Search for the cell housing the specified text and yield its [x, y] center coordinate. 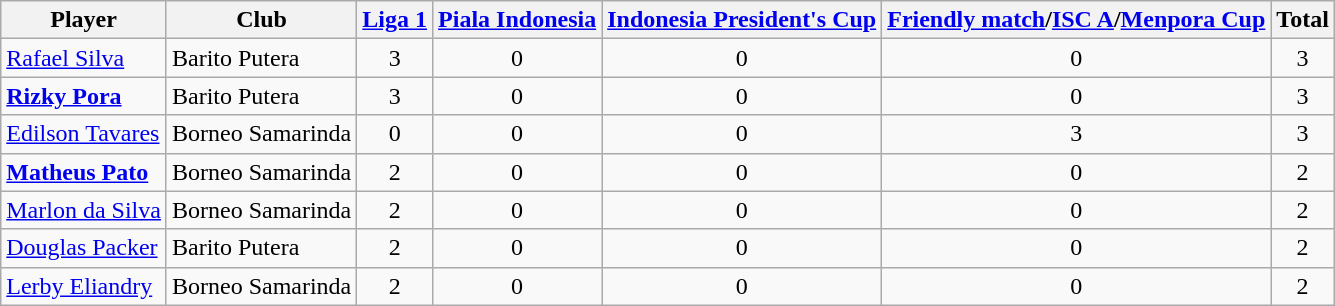
Lerby Eliandry [84, 286]
Liga 1 [395, 20]
Club [261, 20]
Total [1303, 20]
Matheus Pato [84, 172]
Piala Indonesia [518, 20]
Indonesia President's Cup [742, 20]
Edilson Tavares [84, 134]
Rizky Pora [84, 96]
Friendly match/ISC A/Menpora Cup [1076, 20]
Rafael Silva [84, 58]
Player [84, 20]
Douglas Packer [84, 248]
Marlon da Silva [84, 210]
